Extract the [x, y] coordinate from the center of the cell holding the provided text.  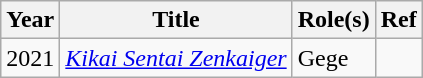
Gege [334, 58]
Ref [398, 20]
Kikai Sentai Zenkaiger [176, 58]
Role(s) [334, 20]
2021 [30, 58]
Title [176, 20]
Year [30, 20]
